From the cell containing the given text, extract its center point as [x, y] coordinate. 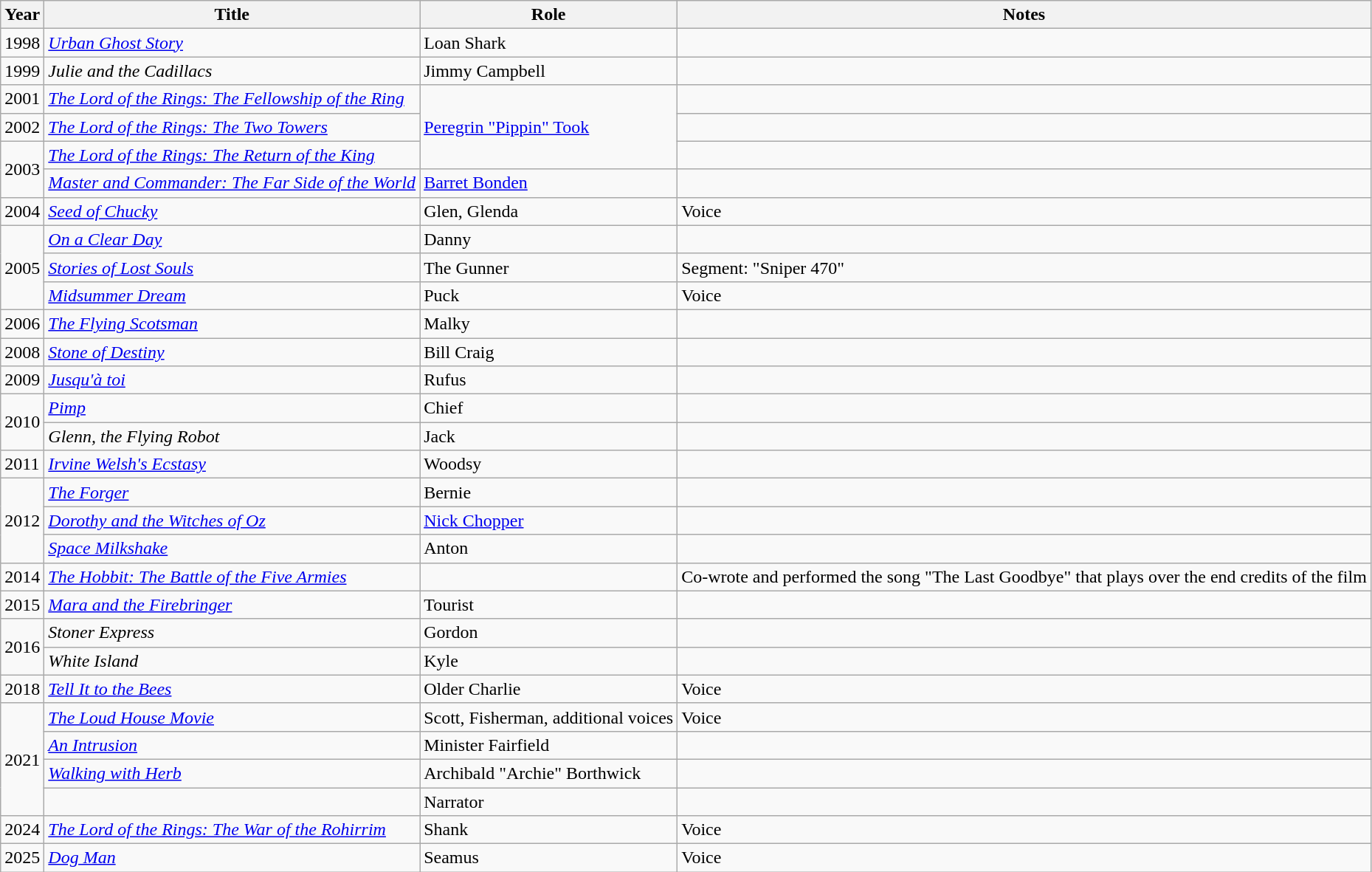
Irvine Welsh's Ecstasy [232, 464]
Jack [549, 436]
Tourist [549, 605]
2015 [22, 605]
Nick Chopper [549, 521]
2005 [22, 267]
Dog Man [232, 858]
Jimmy Campbell [549, 71]
Minister Fairfield [549, 745]
Danny [549, 239]
Anton [549, 549]
On a Clear Day [232, 239]
Puck [549, 295]
Title [232, 15]
Julie and the Cadillacs [232, 71]
Stoner Express [232, 633]
Space Milkshake [232, 549]
Malky [549, 323]
2002 [22, 127]
Notes [1024, 15]
The Gunner [549, 267]
2012 [22, 521]
Role [549, 15]
Older Charlie [549, 689]
2010 [22, 422]
2006 [22, 323]
The Lord of the Rings: The Two Towers [232, 127]
Master and Commander: The Far Side of the World [232, 183]
Stone of Destiny [232, 352]
Midsummer Dream [232, 295]
2003 [22, 169]
Glenn, the Flying Robot [232, 436]
2004 [22, 211]
The Lord of the Rings: The Fellowship of the Ring [232, 99]
Narrator [549, 801]
Shank [549, 830]
The Forger [232, 492]
Dorothy and the Witches of Oz [232, 521]
Pimp [232, 408]
Bernie [549, 492]
Jusqu'à toi [232, 380]
The Lord of the Rings: The Return of the King [232, 155]
2001 [22, 99]
2008 [22, 352]
The Loud House Movie [232, 717]
Seed of Chucky [232, 211]
The Hobbit: The Battle of the Five Armies [232, 577]
Woodsy [549, 464]
Kyle [549, 661]
Rufus [549, 380]
Stories of Lost Souls [232, 267]
The Flying Scotsman [232, 323]
2016 [22, 647]
Segment: "Sniper 470" [1024, 267]
2014 [22, 577]
An Intrusion [232, 745]
White Island [232, 661]
2009 [22, 380]
Year [22, 15]
1999 [22, 71]
2018 [22, 689]
2011 [22, 464]
Archibald "Archie" Borthwick [549, 773]
2025 [22, 858]
Loan Shark [549, 43]
Co-wrote and performed the song "The Last Goodbye" that plays over the end credits of the film [1024, 577]
Tell It to the Bees [232, 689]
Mara and the Firebringer [232, 605]
Bill Craig [549, 352]
Seamus [549, 858]
2024 [22, 830]
2021 [22, 759]
Walking with Herb [232, 773]
Chief [549, 408]
The Lord of the Rings: The War of the Rohirrim [232, 830]
Scott, Fisherman, additional voices [549, 717]
Urban Ghost Story [232, 43]
1998 [22, 43]
Barret Bonden [549, 183]
Peregrin "Pippin" Took [549, 127]
Glen, Glenda [549, 211]
Gordon [549, 633]
